Output the (X, Y) coordinate of the center of the cell containing the given text.  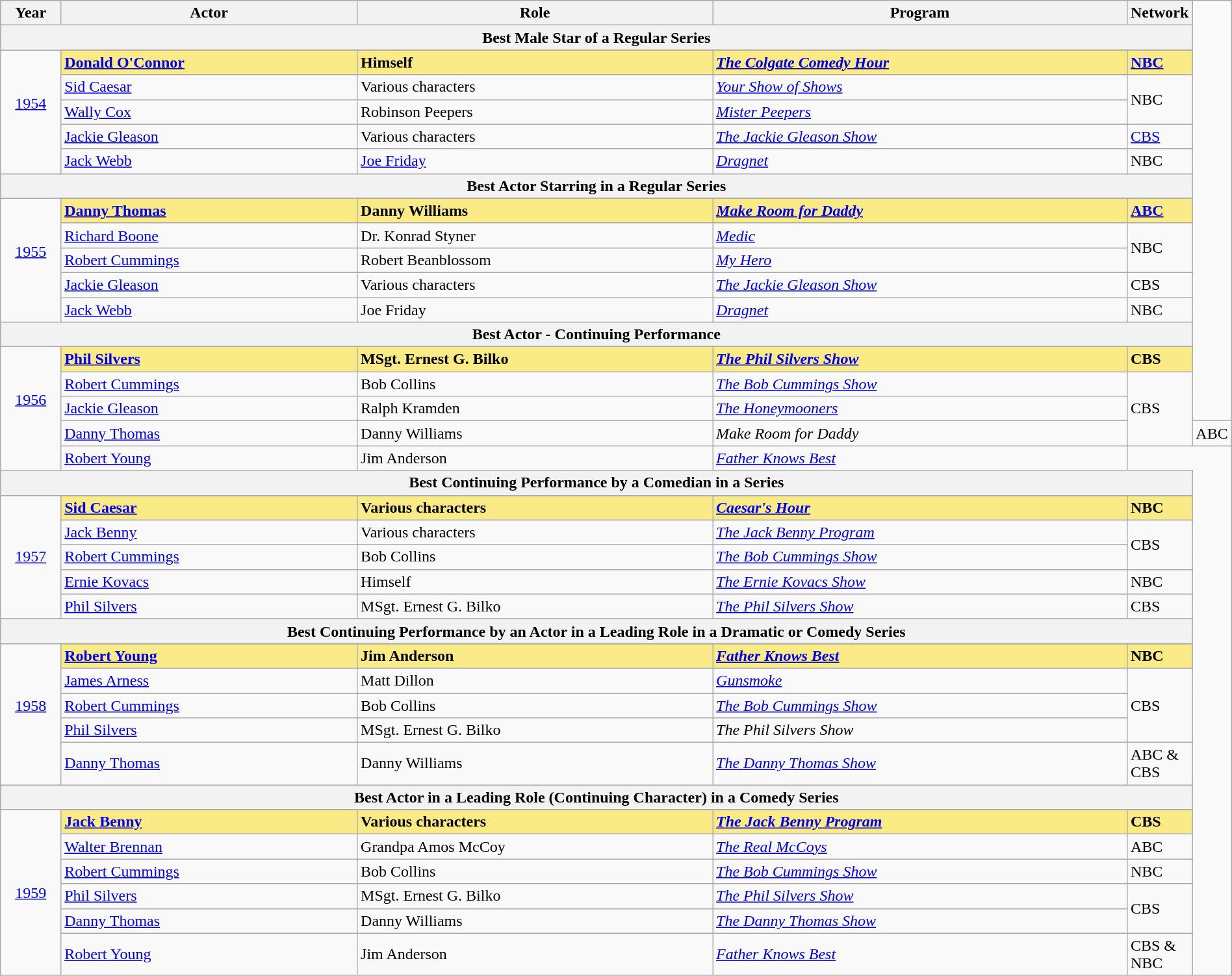
Ernie Kovacs (209, 582)
ABC & CBS (1159, 764)
Ralph Kramden (535, 409)
Year (31, 13)
Actor (209, 13)
Gunsmoke (920, 680)
Role (535, 13)
Best Continuing Performance by a Comedian in a Series (597, 483)
The Ernie Kovacs Show (920, 582)
1958 (31, 713)
Mister Peepers (920, 112)
Your Show of Shows (920, 87)
Robert Beanblossom (535, 260)
Wally Cox (209, 112)
Donald O'Connor (209, 62)
The Honeymooners (920, 409)
The Colgate Comedy Hour (920, 62)
Matt Dillon (535, 680)
Dr. Konrad Styner (535, 235)
1956 (31, 409)
1954 (31, 112)
1957 (31, 557)
My Hero (920, 260)
Program (920, 13)
1955 (31, 260)
James Arness (209, 680)
Best Male Star of a Regular Series (597, 38)
Best Actor - Continuing Performance (597, 335)
1959 (31, 893)
Walter Brennan (209, 847)
Robinson Peepers (535, 112)
Best Continuing Performance by an Actor in a Leading Role in a Dramatic or Comedy Series (597, 631)
Grandpa Amos McCoy (535, 847)
Richard Boone (209, 235)
Caesar's Hour (920, 507)
Best Actor in a Leading Role (Continuing Character) in a Comedy Series (597, 797)
Network (1159, 13)
The Real McCoys (920, 847)
CBS & NBC (1159, 954)
Best Actor Starring in a Regular Series (597, 186)
Medic (920, 235)
